Return [X, Y] of the center of cell containing provided text 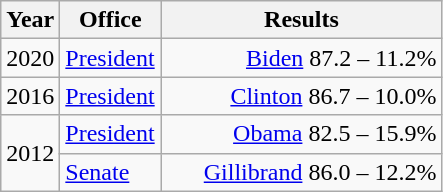
2012 [30, 153]
2016 [30, 96]
Senate [110, 172]
Gillibrand 86.0 – 12.2% [302, 172]
Results [302, 20]
2020 [30, 58]
Obama 82.5 – 15.9% [302, 134]
Year [30, 20]
Office [110, 20]
Clinton 86.7 – 10.0% [302, 96]
Biden 87.2 – 11.2% [302, 58]
